Identify which cell holds the provided text, then report its (X, Y) central coordinate. 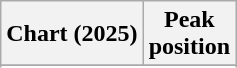
Chart (2025) (72, 34)
Peakposition (189, 34)
